Search for the cell housing the specified text and yield its [X, Y] center coordinate. 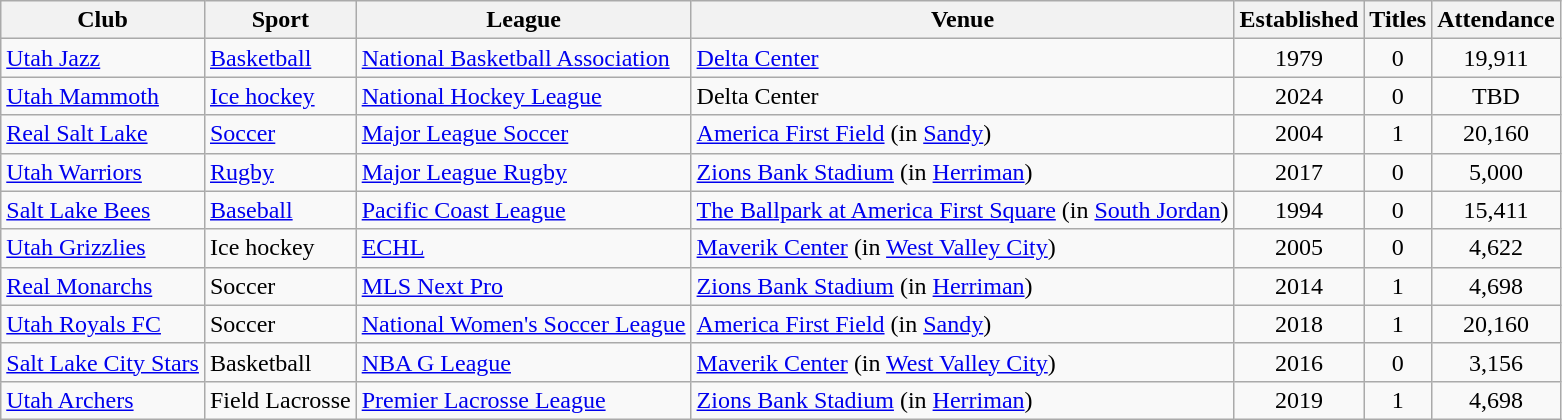
Salt Lake Bees [103, 210]
2014 [1299, 286]
Major League Rugby [524, 172]
Titles [1398, 20]
Club [103, 20]
TBD [1496, 96]
Utah Grizzlies [103, 248]
4,622 [1496, 248]
MLS Next Pro [524, 286]
1994 [1299, 210]
5,000 [1496, 172]
NBA G League [524, 362]
The Ballpark at America First Square (in South Jordan) [962, 210]
National Hockey League [524, 96]
Attendance [1496, 20]
ECHL [524, 248]
15,411 [1496, 210]
2016 [1299, 362]
Venue [962, 20]
2024 [1299, 96]
1979 [1299, 58]
Real Salt Lake [103, 134]
Premier Lacrosse League [524, 400]
Pacific Coast League [524, 210]
Sport [280, 20]
19,911 [1496, 58]
Utah Mammoth [103, 96]
Utah Warriors [103, 172]
2017 [1299, 172]
Established [1299, 20]
League [524, 20]
National Basketball Association [524, 58]
Utah Archers [103, 400]
Major League Soccer [524, 134]
2005 [1299, 248]
Field Lacrosse [280, 400]
3,156 [1496, 362]
Utah Royals FC [103, 324]
National Women's Soccer League [524, 324]
2004 [1299, 134]
Real Monarchs [103, 286]
Rugby [280, 172]
Utah Jazz [103, 58]
Baseball [280, 210]
2019 [1299, 400]
Salt Lake City Stars [103, 362]
2018 [1299, 324]
